Find where the given text appears and provide that cell's center as (x, y) coordinate. 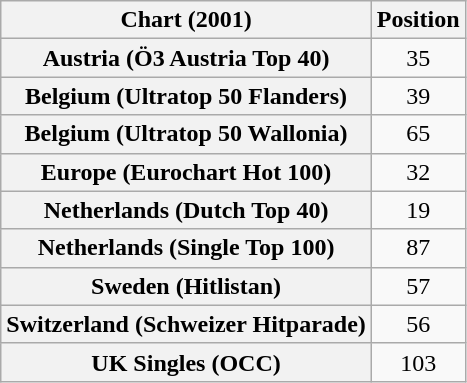
Austria (Ö3 Austria Top 40) (186, 58)
Netherlands (Single Top 100) (186, 248)
Europe (Eurochart Hot 100) (186, 172)
56 (418, 324)
39 (418, 96)
Chart (2001) (186, 20)
19 (418, 210)
Switzerland (Schweizer Hitparade) (186, 324)
Belgium (Ultratop 50 Flanders) (186, 96)
32 (418, 172)
Netherlands (Dutch Top 40) (186, 210)
103 (418, 362)
UK Singles (OCC) (186, 362)
65 (418, 134)
Belgium (Ultratop 50 Wallonia) (186, 134)
35 (418, 58)
87 (418, 248)
Position (418, 20)
Sweden (Hitlistan) (186, 286)
57 (418, 286)
